Return [x, y] of the center of cell containing provided text 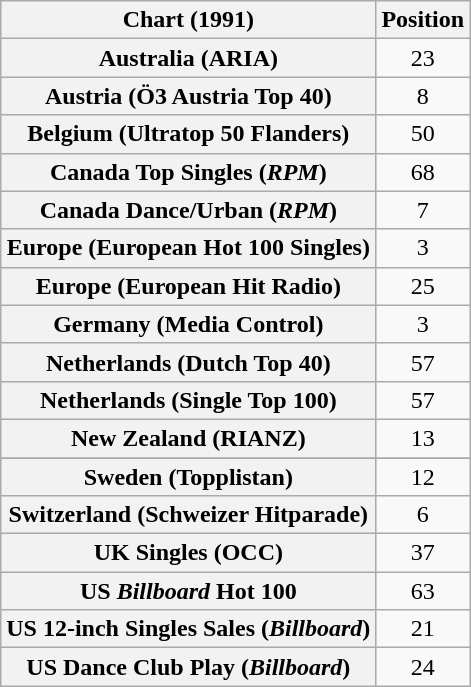
Europe (European Hot 100 Singles) [188, 248]
21 [423, 629]
Australia (ARIA) [188, 58]
US 12-inch Singles Sales (Billboard) [188, 629]
7 [423, 210]
New Zealand (RIANZ) [188, 438]
6 [423, 515]
37 [423, 553]
12 [423, 477]
68 [423, 172]
8 [423, 96]
Netherlands (Single Top 100) [188, 400]
UK Singles (OCC) [188, 553]
24 [423, 667]
US Billboard Hot 100 [188, 591]
Switzerland (Schweizer Hitparade) [188, 515]
Netherlands (Dutch Top 40) [188, 362]
63 [423, 591]
US Dance Club Play (Billboard) [188, 667]
Chart (1991) [188, 20]
Sweden (Topplistan) [188, 477]
Canada Top Singles (RPM) [188, 172]
Position [423, 20]
13 [423, 438]
Austria (Ö3 Austria Top 40) [188, 96]
50 [423, 134]
Canada Dance/Urban (RPM) [188, 210]
Belgium (Ultratop 50 Flanders) [188, 134]
25 [423, 286]
Europe (European Hit Radio) [188, 286]
23 [423, 58]
Germany (Media Control) [188, 324]
